Return the [x, y] coordinate for the center point of the cell that contains the specified text.  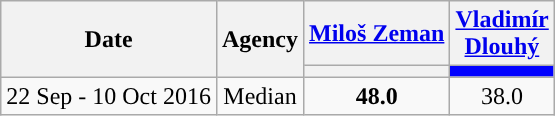
Vladimír Dlouhý [502, 34]
38.0 [502, 96]
Date [109, 39]
22 Sep - 10 Oct 2016 [109, 96]
Median [260, 96]
Miloš Zeman [377, 34]
48.0 [377, 96]
Agency [260, 39]
